Identify which cell holds the provided text, then report its [x, y] central coordinate. 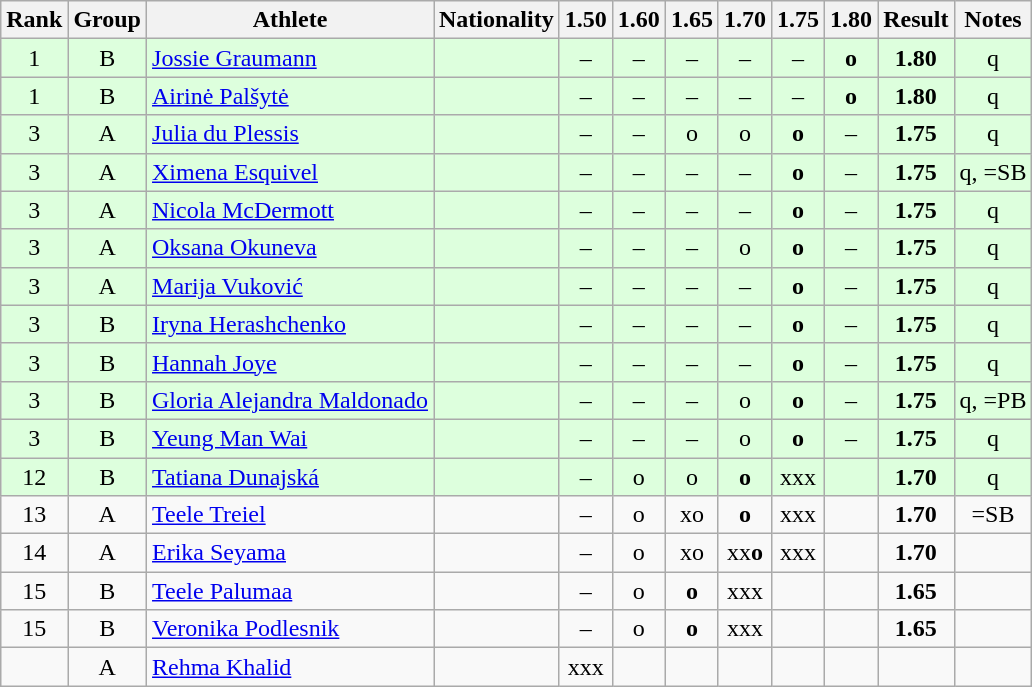
Iryna Herashchenko [290, 324]
q, =SB [993, 172]
13 [34, 515]
Rehma Khalid [290, 667]
1.50 [586, 20]
Erika Seyama [290, 553]
Marija Vuković [290, 286]
Nicola McDermott [290, 210]
Oksana Okuneva [290, 248]
Veronika Podlesnik [290, 629]
Hannah Joye [290, 362]
1.60 [638, 20]
xxo [744, 553]
Gloria Alejandra Maldonado [290, 400]
Airinė Palšytė [290, 96]
Athlete [290, 20]
Jossie Graumann [290, 58]
12 [34, 477]
Teele Treiel [290, 515]
Notes [993, 20]
Julia du Plessis [290, 134]
Tatiana Dunajská [290, 477]
Group [108, 20]
Rank [34, 20]
Ximena Esquivel [290, 172]
Result [916, 20]
Nationality [497, 20]
14 [34, 553]
=SB [993, 515]
Yeung Man Wai [290, 438]
q, =PB [993, 400]
Teele Palumaa [290, 591]
